Return (X, Y) of the center of cell containing provided text 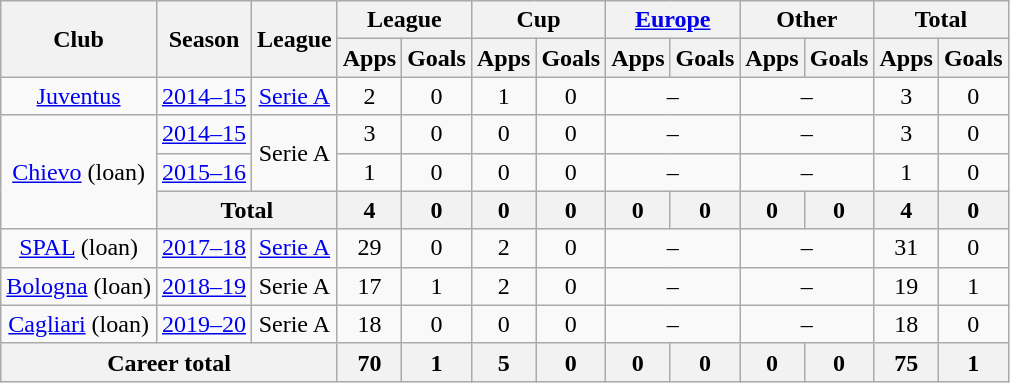
Other (807, 20)
Juventus (79, 96)
Cup (538, 20)
2018–19 (204, 286)
29 (369, 248)
19 (906, 286)
31 (906, 248)
70 (369, 362)
Bologna (loan) (79, 286)
2017–18 (204, 248)
Season (204, 39)
75 (906, 362)
SPAL (loan) (79, 248)
Club (79, 39)
Career total (169, 362)
Cagliari (loan) (79, 324)
5 (503, 362)
Europe (673, 20)
Chievo (loan) (79, 172)
2015–16 (204, 172)
2019–20 (204, 324)
17 (369, 286)
